Extract the (X, Y) coordinate from the center of the cell holding the provided text.  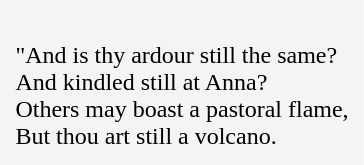
"And is thy ardour still the same? And kindled still at Anna? Others may boast a pastoral flame, But thou art still a volcano. (182, 82)
